Search for the cell housing the specified text and yield its (x, y) center coordinate. 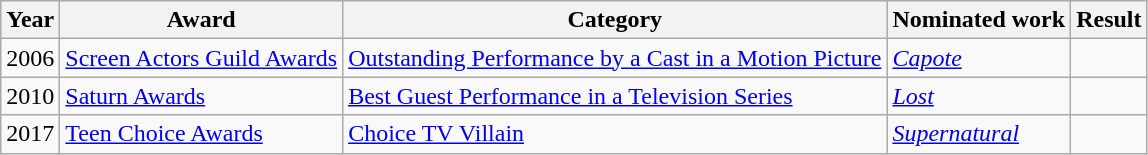
Nominated work (979, 20)
Lost (979, 96)
Supernatural (979, 134)
Choice TV Villain (615, 134)
Year (30, 20)
Screen Actors Guild Awards (202, 58)
Outstanding Performance by a Cast in a Motion Picture (615, 58)
Result (1109, 20)
2010 (30, 96)
Award (202, 20)
2006 (30, 58)
Teen Choice Awards (202, 134)
Best Guest Performance in a Television Series (615, 96)
Category (615, 20)
2017 (30, 134)
Capote (979, 58)
Saturn Awards (202, 96)
